Return the [X, Y] coordinate for the center point of the cell that contains the specified text.  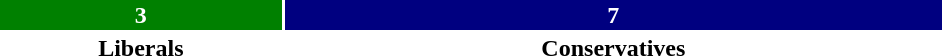
7 [614, 15]
3 [141, 15]
